Search for the cell housing the specified text and yield its [x, y] center coordinate. 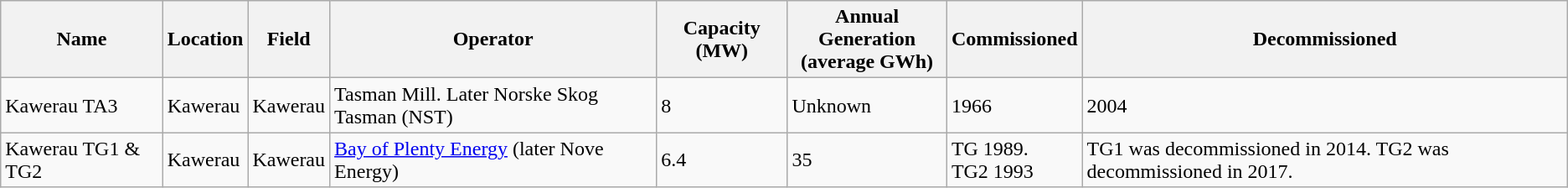
Kawerau TA3 [82, 106]
8 [722, 106]
Field [289, 39]
1966 [1014, 106]
Capacity (MW) [722, 39]
Unknown [867, 106]
Decommissioned [1325, 39]
35 [867, 159]
Location [205, 39]
Tasman Mill. Later Norske Skog Tasman (NST) [493, 106]
Annual Generation(average GWh) [867, 39]
2004 [1325, 106]
TG1 was decommissioned in 2014. TG2 was decommissioned in 2017. [1325, 159]
6.4 [722, 159]
Bay of Plenty Energy (later Nove Energy) [493, 159]
Name [82, 39]
TG 1989.TG2 1993 [1014, 159]
Kawerau TG1 & TG2 [82, 159]
Operator [493, 39]
Commissioned [1014, 39]
